Capture the cell that displays the provided text and extract its [x, y] central coordinate. 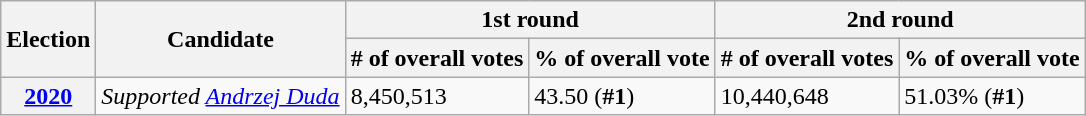
Election [48, 39]
1st round [530, 20]
Candidate [220, 39]
2020 [48, 96]
10,440,648 [807, 96]
51.03% (#1) [992, 96]
8,450,513 [437, 96]
2nd round [900, 20]
Supported Andrzej Duda [220, 96]
43.50 (#1) [622, 96]
